Pinpoint the cell where the given text exists, returning its (X, Y) midpoint coordinate. 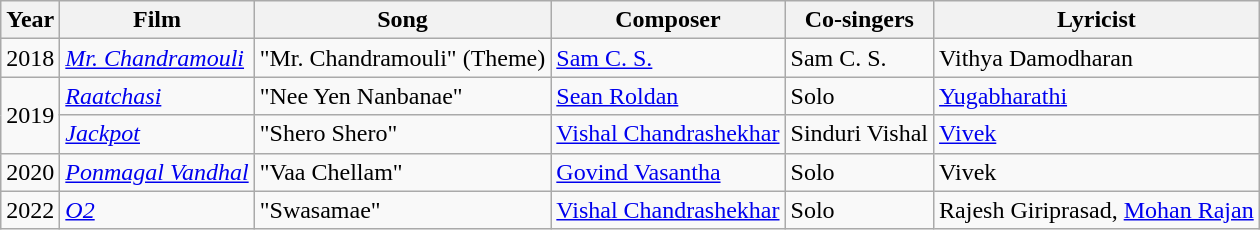
Co-singers (860, 20)
Vithya Damodharan (1097, 58)
2019 (30, 115)
Yugabharathi (1097, 96)
Jackpot (157, 134)
Film (157, 20)
Composer (668, 20)
Rajesh Giriprasad, Mohan Rajan (1097, 210)
Song (402, 20)
O2 (157, 210)
"Mr. Chandramouli" (Theme) (402, 58)
Sean Roldan (668, 96)
Raatchasi (157, 96)
Sinduri Vishal (860, 134)
2020 (30, 172)
"Shero Shero" (402, 134)
"Swasamae" (402, 210)
Govind Vasantha (668, 172)
Year (30, 20)
Mr. Chandramouli (157, 58)
2022 (30, 210)
"Nee Yen Nanbanae" (402, 96)
Ponmagal Vandhal (157, 172)
"Vaa Chellam" (402, 172)
Lyricist (1097, 20)
2018 (30, 58)
